For the text-containing cell, return its midpoint in [X, Y] coordinate format. 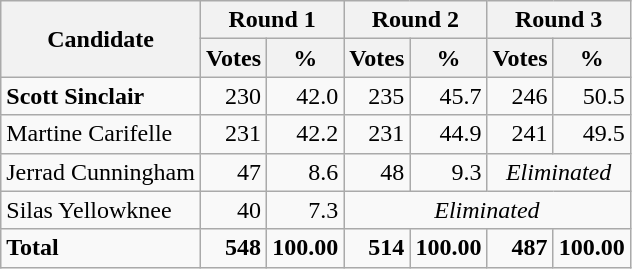
48 [377, 172]
40 [233, 210]
47 [233, 172]
Jerrad Cunningham [101, 172]
514 [377, 248]
42.2 [306, 134]
Round 2 [416, 20]
44.9 [448, 134]
548 [233, 248]
50.5 [592, 96]
241 [520, 134]
230 [233, 96]
487 [520, 248]
45.7 [448, 96]
Round 3 [558, 20]
Scott Sinclair [101, 96]
Round 1 [272, 20]
Silas Yellowknee [101, 210]
9.3 [448, 172]
49.5 [592, 134]
Total [101, 248]
Martine Carifelle [101, 134]
8.6 [306, 172]
42.0 [306, 96]
Candidate [101, 39]
235 [377, 96]
246 [520, 96]
7.3 [306, 210]
